Find where the given text appears and provide that cell's center as (x, y) coordinate. 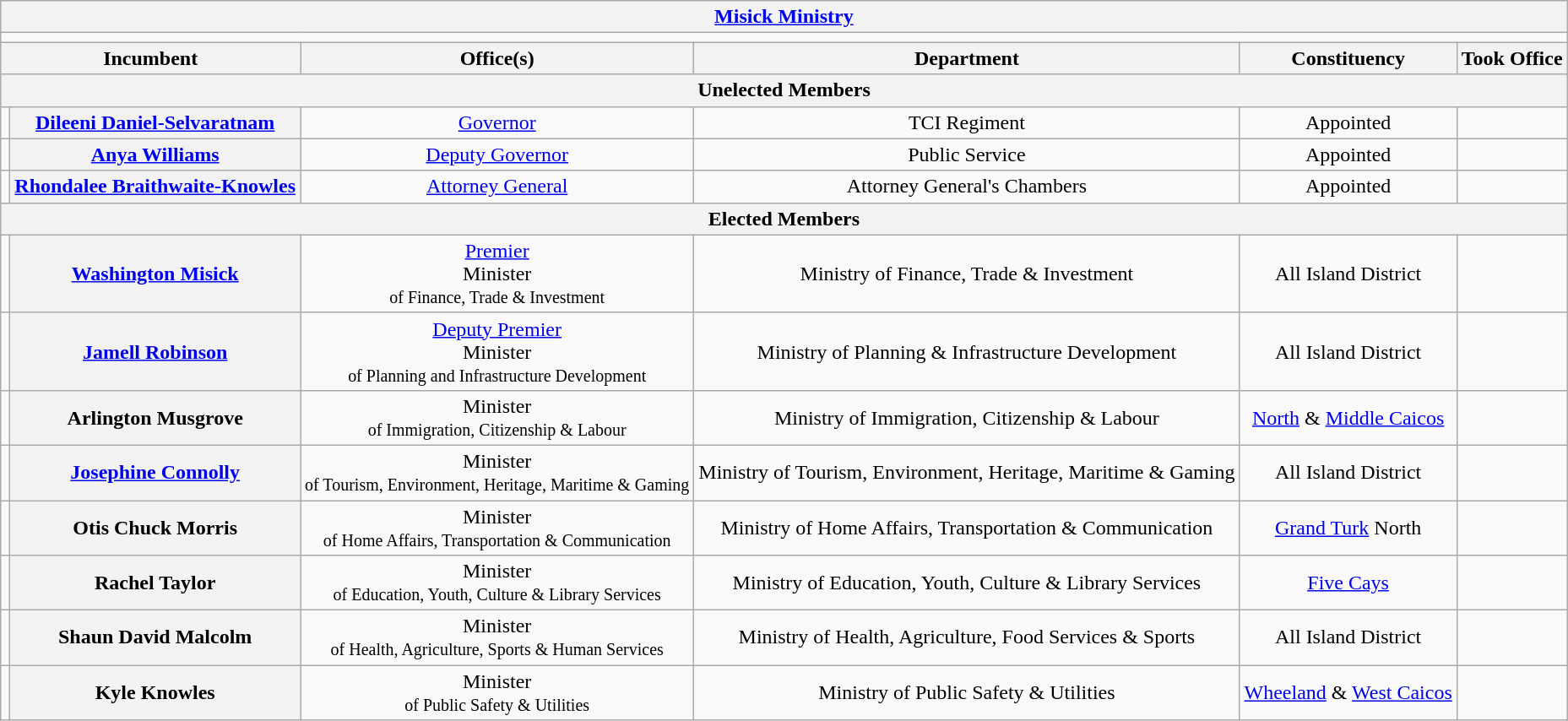
Ministerof Tourism, Environment, Heritage, Maritime & Gaming (497, 473)
Elected Members (784, 219)
Washington Misick (155, 274)
Ministry of Education, Youth, Culture & Library Services (967, 583)
Anya Williams (155, 154)
Josephine Connolly (155, 473)
Deputy PremierMinisterof Planning and Infrastructure Development (497, 351)
Jamell Robinson (155, 351)
Ministerof Health, Agriculture, Sports & Human Services (497, 638)
Ministry of Tourism, Environment, Heritage, Maritime & Gaming (967, 473)
Ministry of Home Affairs, Transportation & Communication (967, 527)
Ministerof Immigration, Citizenship & Labour (497, 417)
Ministry of Public Safety & Utilities (967, 692)
Ministerof Public Safety & Utilities (497, 692)
Ministry of Planning & Infrastructure Development (967, 351)
Ministry of Finance, Trade & Investment (967, 274)
Dileeni Daniel-Selvaratnam (155, 122)
Public Service (967, 154)
PremierMinisterof Finance, Trade & Investment (497, 274)
Unelected Members (784, 90)
Constituency (1348, 58)
Arlington Musgrove (155, 417)
Took Office (1511, 58)
Wheeland & West Caicos (1348, 692)
Rhondalee Braithwaite-Knowles (155, 187)
Office(s) (497, 58)
Misick Ministry (784, 17)
Shaun David Malcolm (155, 638)
Governor (497, 122)
Attorney General's Chambers (967, 187)
Ministry of Health, Agriculture, Food Services & Sports (967, 638)
Kyle Knowles (155, 692)
Deputy Governor (497, 154)
Attorney General (497, 187)
Department (967, 58)
Ministerof Education, Youth, Culture & Library Services (497, 583)
Incumbent (150, 58)
Rachel Taylor (155, 583)
Ministerof Home Affairs, Transportation & Communication (497, 527)
Grand Turk North (1348, 527)
Ministry of Immigration, Citizenship & Labour (967, 417)
North & Middle Caicos (1348, 417)
Five Cays (1348, 583)
Otis Chuck Morris (155, 527)
TCI Regiment (967, 122)
